From the cell containing the given text, extract its center point as (X, Y) coordinate. 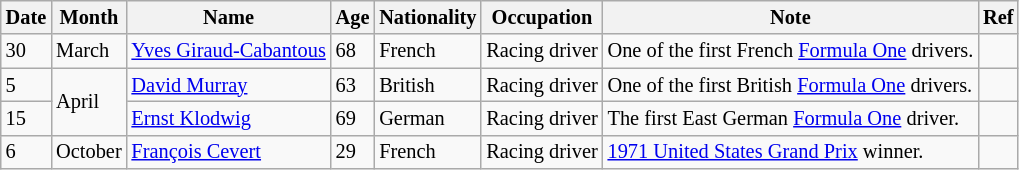
Name (229, 17)
One of the first British Formula One drivers. (790, 85)
Nationality (428, 17)
29 (353, 152)
German (428, 118)
5 (26, 85)
30 (26, 51)
15 (26, 118)
March (88, 51)
British (428, 85)
1971 United States Grand Prix winner. (790, 152)
François Cevert (229, 152)
Age (353, 17)
Month (88, 17)
Ernst Klodwig (229, 118)
David Murray (229, 85)
October (88, 152)
68 (353, 51)
Note (790, 17)
Date (26, 17)
69 (353, 118)
6 (26, 152)
63 (353, 85)
Yves Giraud-Cabantous (229, 51)
The first East German Formula One driver. (790, 118)
One of the first French Formula One drivers. (790, 51)
Ref (998, 17)
Occupation (542, 17)
April (88, 102)
